Find where the given text appears and provide that cell's center as [x, y] coordinate. 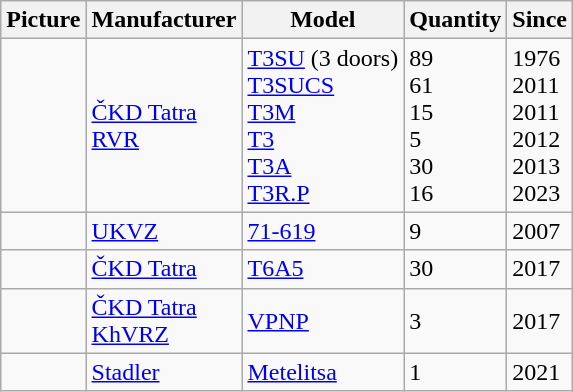
3 [456, 320]
T3SU (3 doors)T3SUCST3MT3T3AT3R.P [323, 126]
1 [456, 372]
Picture [44, 20]
9 [456, 231]
ČKD Tatra KhVRZ [164, 320]
Since [540, 20]
30 [456, 269]
2021 [540, 372]
ČKD Tatra [164, 269]
Manufacturer [164, 20]
71-619 [323, 231]
VPNP [323, 320]
Stadler [164, 372]
Metelitsa [323, 372]
T6A5 [323, 269]
Model [323, 20]
Quantity [456, 20]
89611553016 [456, 126]
2007 [540, 231]
197620112011201220132023 [540, 126]
ČKD Tatra RVR [164, 126]
UKVZ [164, 231]
